Identify which cell holds the provided text, then report its [X, Y] central coordinate. 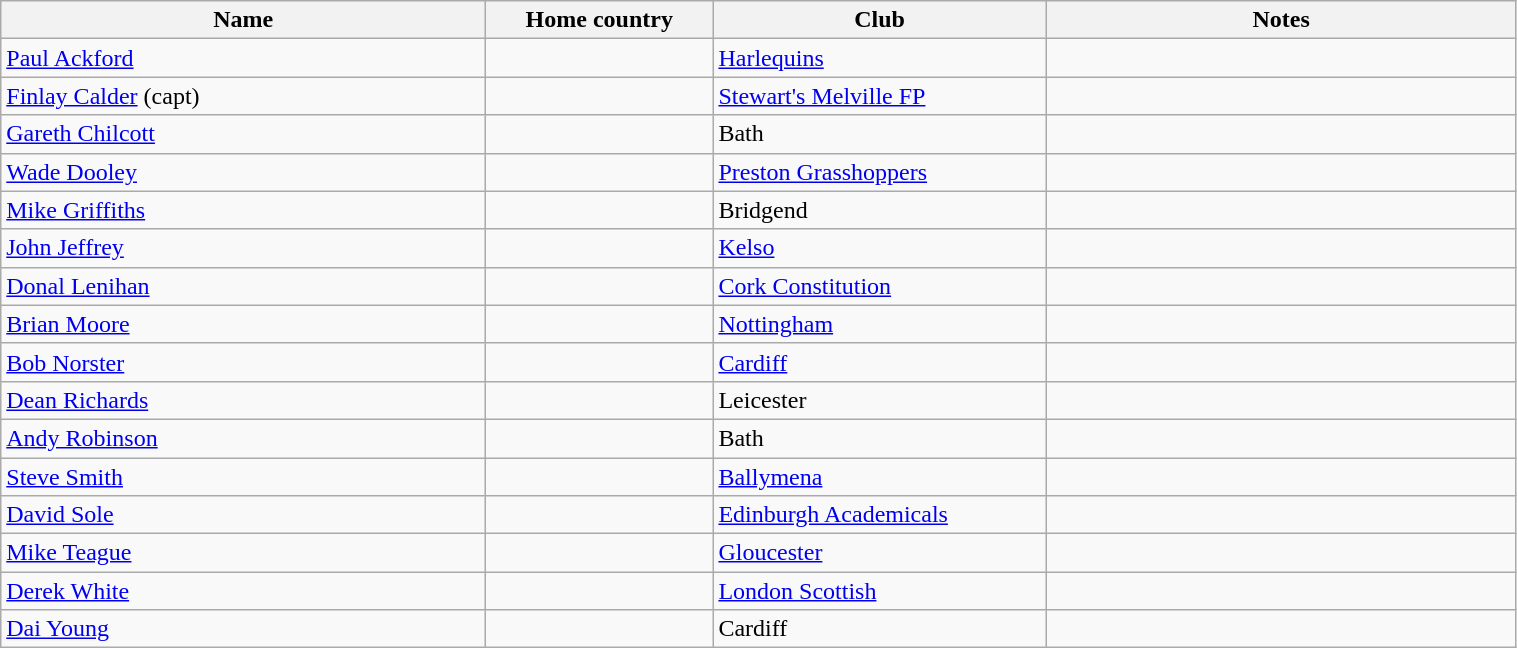
Brian Moore [244, 324]
Edinburgh Academicals [880, 515]
Harlequins [880, 58]
Home country [600, 20]
Steve Smith [244, 477]
London Scottish [880, 591]
Wade Dooley [244, 172]
Ballymena [880, 477]
Dean Richards [244, 400]
Gareth Chilcott [244, 134]
Dai Young [244, 629]
Derek White [244, 591]
Donal Lenihan [244, 286]
Bob Norster [244, 362]
Mike Griffiths [244, 210]
John Jeffrey [244, 248]
Nottingham [880, 324]
Finlay Calder (capt) [244, 96]
Leicester [880, 400]
Notes [1281, 20]
Bridgend [880, 210]
Club [880, 20]
Name [244, 20]
Andy Robinson [244, 438]
Mike Teague [244, 553]
Cork Constitution [880, 286]
Kelso [880, 248]
Stewart's Melville FP [880, 96]
Preston Grasshoppers [880, 172]
Paul Ackford [244, 58]
Gloucester [880, 553]
David Sole [244, 515]
